Provide the (x, y) coordinate of the cell's center where the given text is located.  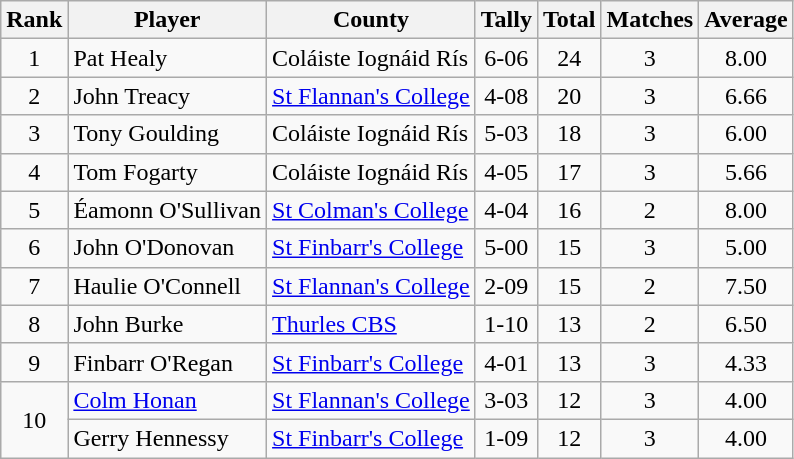
4.33 (746, 362)
4 (34, 172)
Finbarr O'Regan (168, 362)
6.50 (746, 324)
Player (168, 20)
5-00 (506, 248)
Pat Healy (168, 58)
1-09 (506, 438)
7 (34, 286)
24 (569, 58)
Total (569, 20)
1 (34, 58)
John O'Donovan (168, 248)
Rank (34, 20)
17 (569, 172)
5 (34, 210)
Tom Fogarty (168, 172)
County (372, 20)
2-09 (506, 286)
4-01 (506, 362)
4-04 (506, 210)
Tony Goulding (168, 134)
John Burke (168, 324)
6.66 (746, 96)
10 (34, 419)
5.00 (746, 248)
18 (569, 134)
3-03 (506, 400)
St Colman's College (372, 210)
5-03 (506, 134)
9 (34, 362)
Tally (506, 20)
6.00 (746, 134)
Gerry Hennessy (168, 438)
Haulie O'Connell (168, 286)
16 (569, 210)
7.50 (746, 286)
8 (34, 324)
Thurles CBS (372, 324)
Average (746, 20)
6 (34, 248)
4-08 (506, 96)
20 (569, 96)
Éamonn O'Sullivan (168, 210)
6-06 (506, 58)
Matches (650, 20)
John Treacy (168, 96)
Colm Honan (168, 400)
4-05 (506, 172)
5.66 (746, 172)
1-10 (506, 324)
